Extract the (x, y) coordinate from the center of the cell holding the provided text.  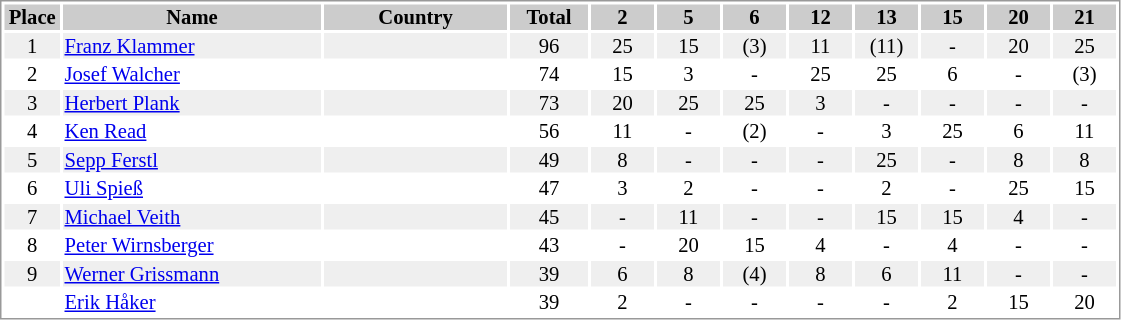
(4) (754, 274)
Peter Wirnsberger (192, 245)
74 (549, 75)
1 (32, 46)
Place (32, 17)
Name (192, 17)
49 (549, 160)
Total (549, 17)
73 (549, 103)
Herbert Plank (192, 103)
Uli Spieß (192, 189)
Ken Read (192, 131)
13 (886, 17)
(11) (886, 46)
43 (549, 245)
45 (549, 217)
56 (549, 131)
Franz Klammer (192, 46)
Michael Veith (192, 217)
Werner Grissmann (192, 274)
96 (549, 46)
Country (416, 17)
9 (32, 274)
7 (32, 217)
21 (1084, 17)
(2) (754, 131)
12 (820, 17)
Erik Håker (192, 303)
Sepp Ferstl (192, 160)
Josef Walcher (192, 75)
47 (549, 189)
